Search for the cell housing the specified text and yield its (x, y) center coordinate. 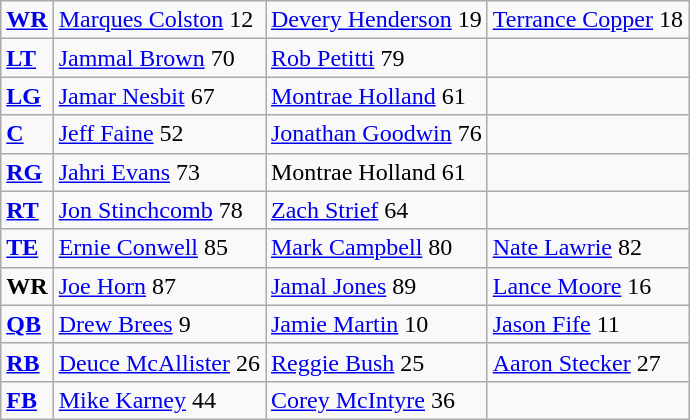
Jamar Nesbit 67 (159, 96)
Jon Stinchcomb 78 (159, 210)
RT (27, 210)
Marques Colston 12 (159, 20)
Jeff Faine 52 (159, 134)
Drew Brees 9 (159, 324)
Deuce McAllister 26 (159, 362)
Jonathan Goodwin 76 (377, 134)
Joe Horn 87 (159, 286)
Lance Moore 16 (588, 286)
C (27, 134)
Rob Petitti 79 (377, 58)
RG (27, 172)
Corey McIntyre 36 (377, 400)
TE (27, 248)
Devery Henderson 19 (377, 20)
LG (27, 96)
Jason Fife 11 (588, 324)
QB (27, 324)
FB (27, 400)
Zach Strief 64 (377, 210)
Jahri Evans 73 (159, 172)
Ernie Conwell 85 (159, 248)
Reggie Bush 25 (377, 362)
Mike Karney 44 (159, 400)
RB (27, 362)
Aaron Stecker 27 (588, 362)
Jamie Martin 10 (377, 324)
Mark Campbell 80 (377, 248)
Terrance Copper 18 (588, 20)
Jammal Brown 70 (159, 58)
Jamal Jones 89 (377, 286)
Nate Lawrie 82 (588, 248)
LT (27, 58)
